Output the (X, Y) coordinate of the center of the cell containing the given text.  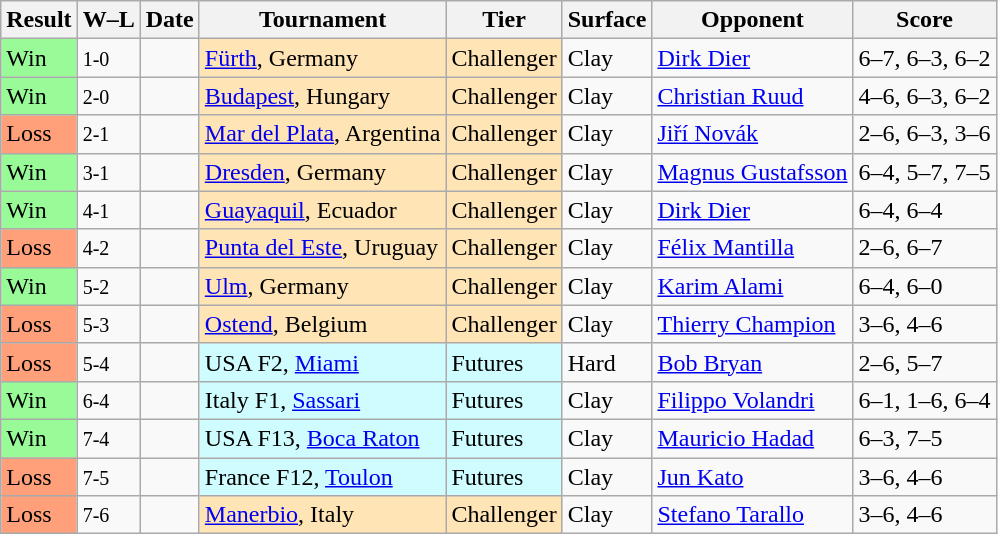
2–6, 6–7 (924, 248)
Filippo Volandri (752, 400)
Jun Kato (752, 477)
Tier (504, 20)
Italy F1, Sassari (322, 400)
Opponent (752, 20)
Mauricio Hadad (752, 438)
Surface (607, 20)
2–6, 5–7 (924, 362)
Date (170, 20)
Score (924, 20)
Dresden, Germany (322, 172)
Ostend, Belgium (322, 324)
Hard (607, 362)
6–7, 6–3, 6–2 (924, 58)
Jiří Novák (752, 134)
3-1 (108, 172)
6–1, 1–6, 6–4 (924, 400)
Manerbio, Italy (322, 515)
Thierry Champion (752, 324)
Bob Bryan (752, 362)
Stefano Tarallo (752, 515)
6–4, 6–0 (924, 286)
Christian Ruud (752, 96)
2-1 (108, 134)
1-0 (108, 58)
Guayaquil, Ecuador (322, 210)
6–4, 6–4 (924, 210)
6–3, 7–5 (924, 438)
Karim Alami (752, 286)
Punta del Este, Uruguay (322, 248)
W–L (108, 20)
2–6, 6–3, 3–6 (924, 134)
4-2 (108, 248)
Félix Mantilla (752, 248)
Budapest, Hungary (322, 96)
Magnus Gustafsson (752, 172)
USA F2, Miami (322, 362)
6-4 (108, 400)
5-4 (108, 362)
5-3 (108, 324)
4–6, 6–3, 6–2 (924, 96)
Result (39, 20)
7-5 (108, 477)
Mar del Plata, Argentina (322, 134)
5-2 (108, 286)
7-6 (108, 515)
6–4, 5–7, 7–5 (924, 172)
France F12, Toulon (322, 477)
Fürth, Germany (322, 58)
USA F13, Boca Raton (322, 438)
7-4 (108, 438)
Ulm, Germany (322, 286)
2-0 (108, 96)
Tournament (322, 20)
4-1 (108, 210)
